Detect which cell encompasses the target text, then output its [X, Y] center coordinate. 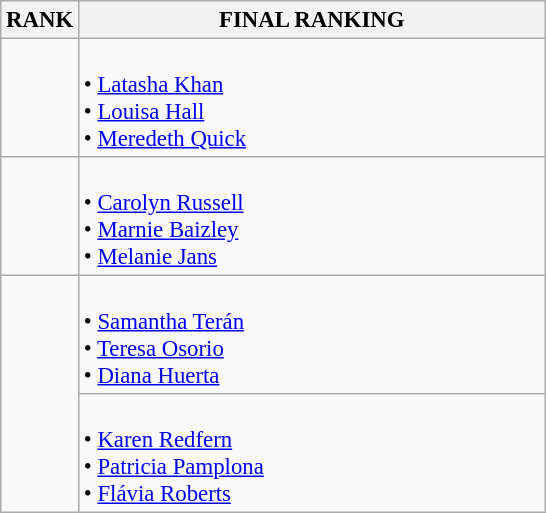
• Samantha Terán• Teresa Osorio• Diana Huerta [312, 336]
FINAL RANKING [312, 20]
• Carolyn Russell• Marnie Baizley• Melanie Jans [312, 216]
• Latasha Khan• Louisa Hall• Meredeth Quick [312, 98]
RANK [40, 20]
• Karen Redfern• Patricia Pamplona• Flávia Roberts [312, 454]
